From the cell containing the given text, extract its center point as [X, Y] coordinate. 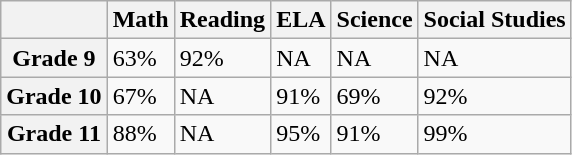
63% [140, 58]
Grade 9 [54, 58]
Social Studies [494, 20]
Math [140, 20]
88% [140, 134]
Science [374, 20]
95% [301, 134]
99% [494, 134]
Grade 10 [54, 96]
Grade 11 [54, 134]
67% [140, 96]
ELA [301, 20]
Reading [222, 20]
69% [374, 96]
